Output the (X, Y) coordinate of the center of the cell containing the given text.  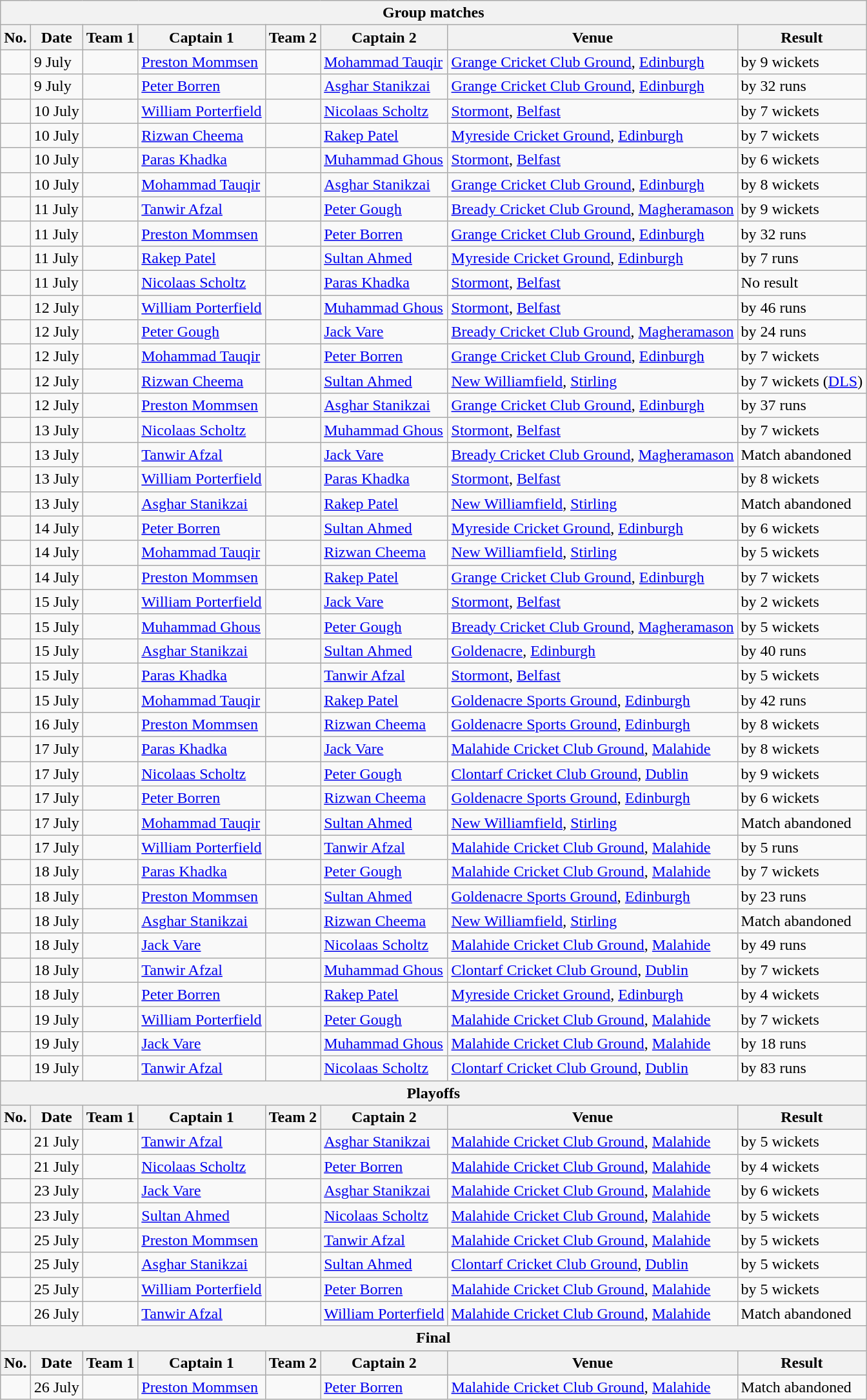
by 42 runs (802, 700)
by 5 runs (802, 847)
No result (802, 282)
16 July (57, 725)
by 7 runs (802, 258)
by 24 runs (802, 332)
by 40 runs (802, 651)
by 2 wickets (802, 602)
by 83 runs (802, 1068)
Final (433, 1338)
Playoffs (433, 1093)
Group matches (433, 13)
by 7 wickets (DLS) (802, 381)
by 37 runs (802, 406)
by 18 runs (802, 1043)
Goldenacre, Edinburgh (592, 651)
by 49 runs (802, 945)
by 23 runs (802, 896)
by 46 runs (802, 308)
